Search for the cell housing the specified text and yield its (X, Y) center coordinate. 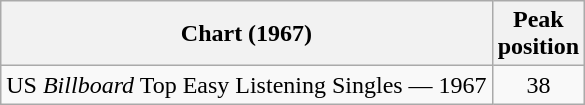
Peakposition (538, 34)
US Billboard Top Easy Listening Singles — 1967 (246, 85)
Chart (1967) (246, 34)
38 (538, 85)
